Detect which cell encompasses the target text, then output its [X, Y] center coordinate. 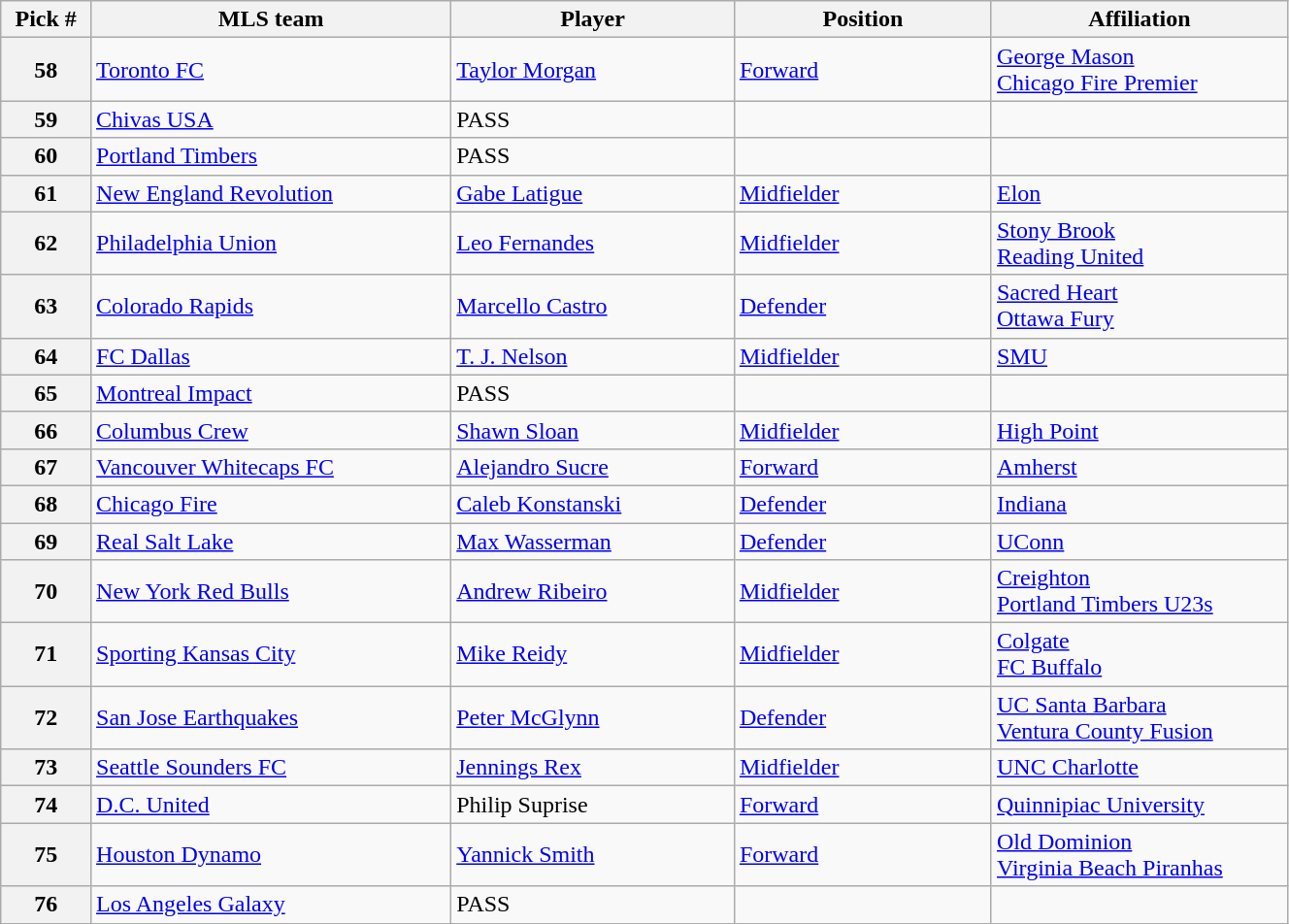
UConn [1140, 541]
Sacred HeartOttawa Fury [1140, 307]
San Jose Earthquakes [272, 718]
Jennings Rex [593, 768]
Montreal Impact [272, 393]
Andrew Ribeiro [593, 592]
UC Santa BarbaraVentura County Fusion [1140, 718]
Affiliation [1140, 19]
Yannick Smith [593, 854]
Los Angeles Galaxy [272, 905]
T. J. Nelson [593, 356]
High Point [1140, 430]
Vancouver Whitecaps FC [272, 467]
61 [47, 193]
Amherst [1140, 467]
Position [862, 19]
Leo Fernandes [593, 243]
UNC Charlotte [1140, 768]
Philadelphia Union [272, 243]
Player [593, 19]
Gabe Latigue [593, 193]
60 [47, 156]
Houston Dynamo [272, 854]
Elon [1140, 193]
67 [47, 467]
Philip Suprise [593, 805]
71 [47, 654]
Pick # [47, 19]
MLS team [272, 19]
62 [47, 243]
Sporting Kansas City [272, 654]
Alejandro Sucre [593, 467]
Max Wasserman [593, 541]
Columbus Crew [272, 430]
Chivas USA [272, 119]
Colorado Rapids [272, 307]
69 [47, 541]
Mike Reidy [593, 654]
FC Dallas [272, 356]
76 [47, 905]
Indiana [1140, 504]
Chicago Fire [272, 504]
Caleb Konstanski [593, 504]
Old DominionVirginia Beach Piranhas [1140, 854]
CreightonPortland Timbers U23s [1140, 592]
72 [47, 718]
63 [47, 307]
New England Revolution [272, 193]
Marcello Castro [593, 307]
70 [47, 592]
Toronto FC [272, 70]
Shawn Sloan [593, 430]
D.C. United [272, 805]
George MasonChicago Fire Premier [1140, 70]
58 [47, 70]
68 [47, 504]
66 [47, 430]
Quinnipiac University [1140, 805]
73 [47, 768]
65 [47, 393]
SMU [1140, 356]
Seattle Sounders FC [272, 768]
Stony BrookReading United [1140, 243]
Portland Timbers [272, 156]
59 [47, 119]
74 [47, 805]
75 [47, 854]
64 [47, 356]
Real Salt Lake [272, 541]
New York Red Bulls [272, 592]
Taylor Morgan [593, 70]
ColgateFC Buffalo [1140, 654]
Peter McGlynn [593, 718]
